Locate the cell with the specified text and output its [X, Y] center coordinate. 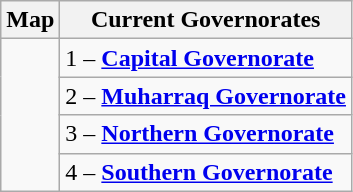
Map [30, 20]
3 – Northern Governorate [206, 134]
Current Governorates [206, 20]
1 – Capital Governorate [206, 58]
4 – Southern Governorate [206, 172]
2 – Muharraq Governorate [206, 96]
